Locate the cell with the specified text and output its [X, Y] center coordinate. 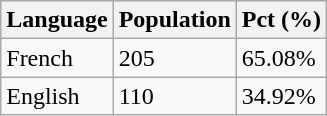
34.92% [281, 96]
English [57, 96]
Language [57, 20]
Population [174, 20]
French [57, 58]
Pct (%) [281, 20]
65.08% [281, 58]
205 [174, 58]
110 [174, 96]
